Capture the cell that displays the provided text and extract its (X, Y) central coordinate. 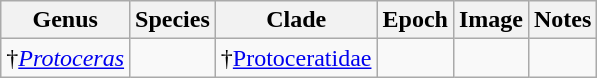
Genus (66, 20)
Species (173, 20)
†Protoceras (66, 58)
Notes (562, 20)
†Protoceratidae (296, 58)
Epoch (415, 20)
Image (490, 20)
Clade (296, 20)
